Provide the (x, y) coordinate of the cell's center where the given text is located.  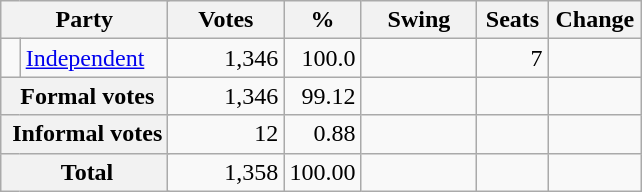
100.00 (322, 172)
Total (84, 172)
Party (84, 20)
Votes (226, 20)
7 (512, 58)
Independent (94, 58)
99.12 (322, 96)
Change (595, 20)
1,358 (226, 172)
Informal votes (84, 134)
100.0 (322, 58)
0.88 (322, 134)
% (322, 20)
Formal votes (84, 96)
Seats (512, 20)
Swing (419, 20)
12 (226, 134)
